Output the (x, y) coordinate of the center of the cell containing the given text.  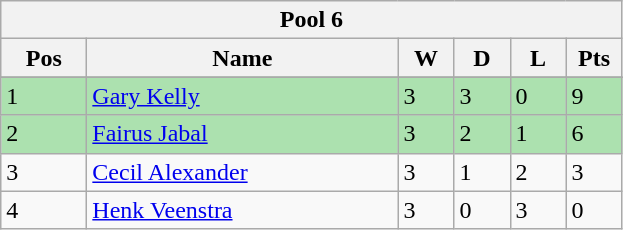
Name (242, 58)
W (426, 58)
D (482, 58)
Gary Kelly (242, 96)
L (538, 58)
4 (44, 210)
Pos (44, 58)
Henk Veenstra (242, 210)
Fairus Jabal (242, 134)
Pts (594, 58)
6 (594, 134)
Cecil Alexander (242, 172)
Pool 6 (312, 20)
9 (594, 96)
